Output the [x, y] coordinate of the center of the cell containing the given text.  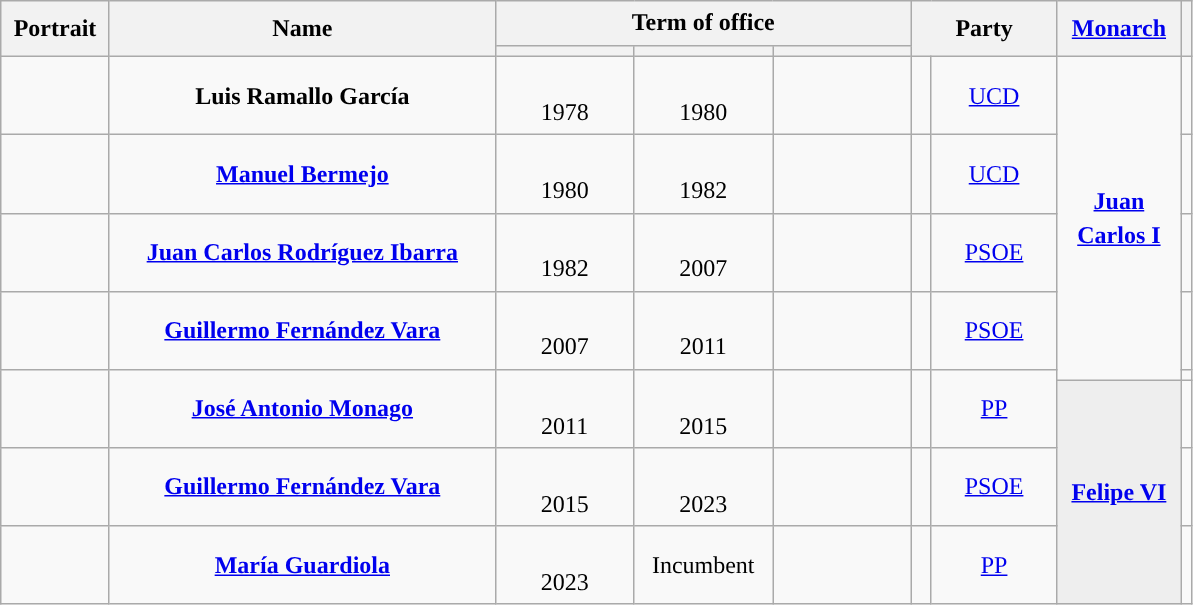
Felipe VI [1119, 493]
Party [984, 29]
Luis Ramallo García [302, 95]
María Guardiola [302, 565]
Term of office [703, 24]
José Antonio Monago [302, 409]
Incumbent [704, 565]
Name [302, 29]
Monarch [1119, 29]
Portrait [56, 29]
Manuel Bermejo [302, 174]
Juan Carlos I [1119, 218]
1978 [564, 95]
Juan Carlos Rodríguez Ibarra [302, 252]
